Output the (x, y) coordinate of the center of the cell containing the given text.  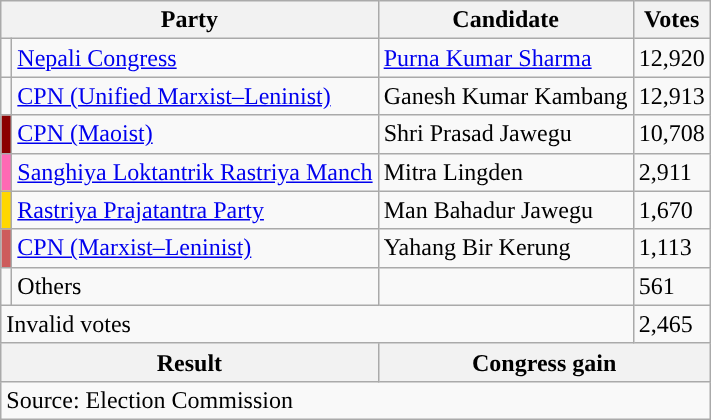
Shri Prasad Jawegu (506, 134)
CPN (Unified Marxist–Leninist) (195, 96)
Others (195, 286)
Result (190, 362)
2,911 (672, 172)
Ganesh Kumar Kambang (506, 96)
Purna Kumar Sharma (506, 58)
12,920 (672, 58)
Man Bahadur Jawegu (506, 210)
10,708 (672, 134)
1,670 (672, 210)
CPN (Marxist–Leninist) (195, 248)
Party (190, 20)
Rastriya Prajatantra Party (195, 210)
1,113 (672, 248)
12,913 (672, 96)
Nepali Congress (195, 58)
Source: Election Commission (356, 400)
Votes (672, 20)
Sanghiya Loktantrik Rastriya Manch (195, 172)
Congress gain (544, 362)
Mitra Lingden (506, 172)
2,465 (672, 324)
CPN (Maoist) (195, 134)
561 (672, 286)
Yahang Bir Kerung (506, 248)
Candidate (506, 20)
Invalid votes (317, 324)
